Capture the cell that displays the provided text and extract its (X, Y) central coordinate. 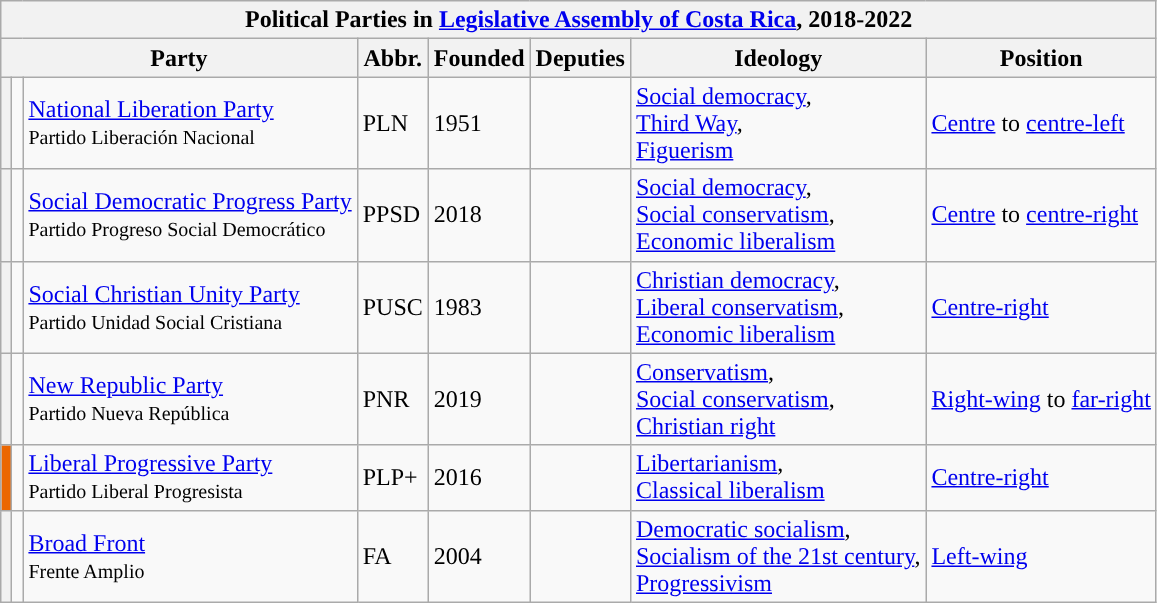
Broad FrontFrente Amplio (190, 556)
PLP+ (392, 478)
2019 (479, 399)
PLN (392, 123)
2018 (479, 215)
Conservatism, Social conservatism, Christian right (778, 399)
Founded (479, 58)
Centre to centre-right (1042, 215)
PUSC (392, 307)
Centre to centre-left (1042, 123)
Ideology (778, 58)
2004 (479, 556)
PNR (392, 399)
Democratic socialism, Socialism of the 21st century, Progressivism (778, 556)
Christian democracy, Liberal conservatism, Economic liberalism (778, 307)
Left-wing (1042, 556)
FA (392, 556)
Abbr. (392, 58)
Social democracy, Third Way, Figuerism (778, 123)
Party (179, 58)
Liberal Progressive PartyPartido Liberal Progresista (190, 478)
Right-wing to far-right (1042, 399)
1951 (479, 123)
Social Christian Unity PartyPartido Unidad Social Cristiana (190, 307)
Social Democratic Progress PartyPartido Progreso Social Democrático (190, 215)
Social democracy, Social conservatism, Economic liberalism (778, 215)
2016 (479, 478)
Political Parties in Legislative Assembly of Costa Rica, 2018-2022 (579, 20)
Deputies (580, 58)
Libertarianism, Classical liberalism (778, 478)
National Liberation PartyPartido Liberación Nacional (190, 123)
PPSD (392, 215)
New Republic Party Partido Nueva República (190, 399)
1983 (479, 307)
Position (1042, 58)
